Return the [x, y] coordinate for the center point of the cell that contains the specified text.  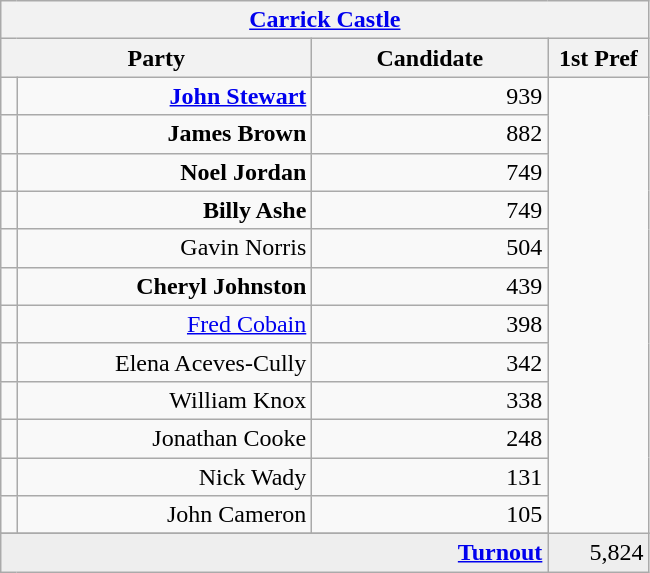
439 [430, 286]
Gavin Norris [164, 248]
James Brown [164, 134]
John Stewart [164, 96]
Noel Jordan [164, 172]
Billy Ashe [164, 210]
248 [430, 438]
Jonathan Cooke [164, 438]
1st Pref [598, 58]
398 [430, 324]
Nick Wady [164, 477]
Candidate [430, 58]
William Knox [164, 400]
Party [156, 58]
504 [430, 248]
John Cameron [164, 515]
Carrick Castle [325, 20]
882 [430, 134]
342 [430, 362]
131 [430, 477]
Fred Cobain [164, 324]
Elena Aceves-Cully [164, 362]
5,824 [598, 553]
Cheryl Johnston [164, 286]
105 [430, 515]
939 [430, 96]
338 [430, 400]
Turnout [274, 553]
